Detect which cell encompasses the target text, then output its (X, Y) center coordinate. 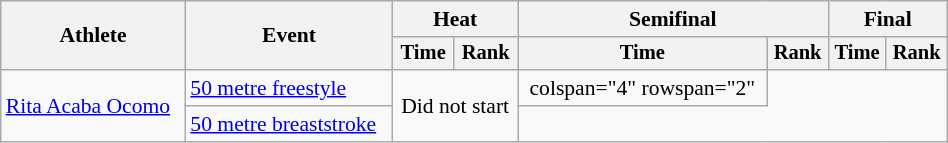
colspan="4" rowspan="2" (643, 88)
Athlete (94, 36)
Did not start (456, 106)
50 metre freestyle (288, 88)
Semifinal (673, 19)
Rita Acaba Ocomo (94, 106)
Event (288, 36)
50 metre breaststroke (288, 124)
Heat (456, 19)
Final (888, 19)
